Extract the (X, Y) coordinate from the center of the cell holding the provided text.  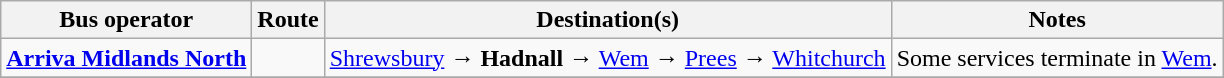
Notes (1057, 20)
Arriva Midlands North (126, 58)
Route (288, 20)
Bus operator (126, 20)
Destination(s) (608, 20)
Shrewsbury → Hadnall → Wem → Prees → Whitchurch (608, 58)
Some services terminate in Wem. (1057, 58)
